Extract the (X, Y) coordinate from the center of the cell holding the provided text.  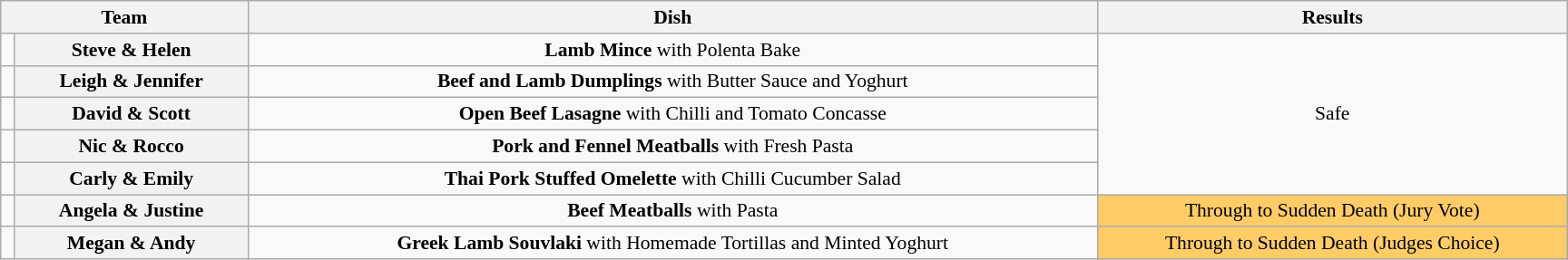
Steve & Helen (131, 49)
Greek Lamb Souvlaki with Homemade Tortillas and Minted Yoghurt (672, 243)
Leigh & Jennifer (131, 82)
Dish (672, 17)
Carly & Emily (131, 178)
Through to Sudden Death (Judges Choice) (1332, 243)
Beef and Lamb Dumplings with Butter Sauce and Yoghurt (672, 82)
Megan & Andy (131, 243)
Thai Pork Stuffed Omelette with Chilli Cucumber Salad (672, 178)
Nic & Rocco (131, 146)
Through to Sudden Death (Jury Vote) (1332, 210)
Safe (1332, 113)
Pork and Fennel Meatballs with Fresh Pasta (672, 146)
Team (124, 17)
David & Scott (131, 114)
Open Beef Lasagne with Chilli and Tomato Concasse (672, 114)
Lamb Mince with Polenta Bake (672, 49)
Results (1332, 17)
Beef Meatballs with Pasta (672, 210)
Angela & Justine (131, 210)
